Output the [X, Y] coordinate of the center of the cell containing the given text.  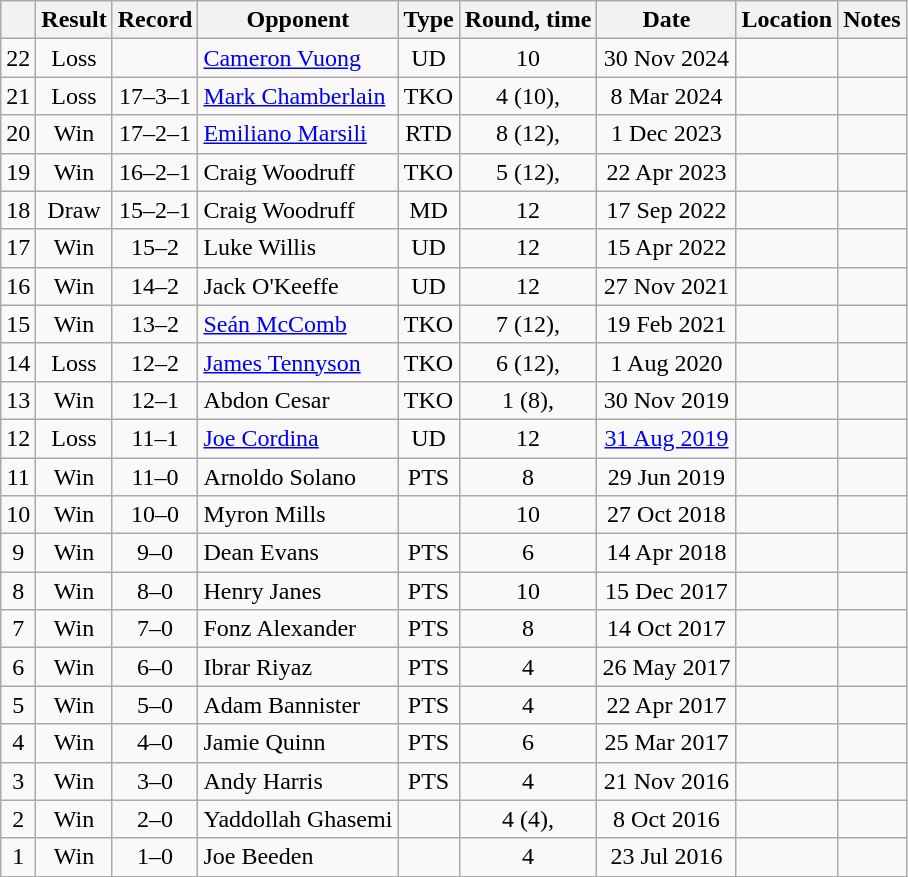
5 (12), [528, 172]
19 Feb 2021 [666, 324]
Joe Beeden [298, 857]
Result [74, 20]
14 [18, 362]
Draw [74, 210]
20 [18, 134]
Arnoldo Solano [298, 477]
6 (12), [528, 362]
Location [787, 20]
Ibrar Riyaz [298, 667]
2 [18, 819]
Andy Harris [298, 781]
15 Apr 2022 [666, 248]
1 [18, 857]
27 Nov 2021 [666, 286]
29 Jun 2019 [666, 477]
Joe Cordina [298, 438]
Mark Chamberlain [298, 96]
16–2–1 [155, 172]
14 Apr 2018 [666, 553]
Yaddollah Ghasemi [298, 819]
Record [155, 20]
Emiliano Marsili [298, 134]
22 [18, 58]
Dean Evans [298, 553]
10–0 [155, 515]
Cameron Vuong [298, 58]
Abdon Cesar [298, 400]
6–0 [155, 667]
Adam Bannister [298, 705]
4 (10), [528, 96]
25 Mar 2017 [666, 743]
Notes [872, 20]
26 May 2017 [666, 667]
12–2 [155, 362]
Seán McComb [298, 324]
14–2 [155, 286]
8 (12), [528, 134]
Jack O'Keeffe [298, 286]
11–0 [155, 477]
1 Dec 2023 [666, 134]
Type [428, 20]
13–2 [155, 324]
2–0 [155, 819]
27 Oct 2018 [666, 515]
3 [18, 781]
23 Jul 2016 [666, 857]
Date [666, 20]
11 [18, 477]
Henry Janes [298, 591]
9 [18, 553]
22 Apr 2017 [666, 705]
Round, time [528, 20]
Opponent [298, 20]
31 Aug 2019 [666, 438]
James Tennyson [298, 362]
Fonz Alexander [298, 629]
22 Apr 2023 [666, 172]
16 [18, 286]
Luke Willis [298, 248]
8 Mar 2024 [666, 96]
30 Nov 2019 [666, 400]
1 (8), [528, 400]
17–3–1 [155, 96]
4–0 [155, 743]
3–0 [155, 781]
17–2–1 [155, 134]
18 [18, 210]
1 Aug 2020 [666, 362]
15–2–1 [155, 210]
4 (4), [528, 819]
Myron Mills [298, 515]
9–0 [155, 553]
19 [18, 172]
15 Dec 2017 [666, 591]
7–0 [155, 629]
RTD [428, 134]
15 [18, 324]
21 [18, 96]
Jamie Quinn [298, 743]
5–0 [155, 705]
15–2 [155, 248]
12–1 [155, 400]
14 Oct 2017 [666, 629]
13 [18, 400]
7 [18, 629]
MD [428, 210]
8–0 [155, 591]
17 Sep 2022 [666, 210]
21 Nov 2016 [666, 781]
1–0 [155, 857]
7 (12), [528, 324]
5 [18, 705]
17 [18, 248]
30 Nov 2024 [666, 58]
8 Oct 2016 [666, 819]
11–1 [155, 438]
